Provide the [X, Y] coordinate of the cell's center where the given text is located.  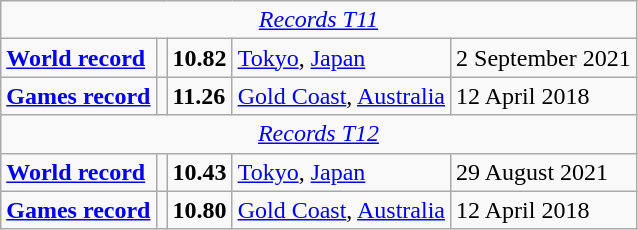
11.26 [200, 96]
10.43 [200, 172]
10.82 [200, 58]
10.80 [200, 210]
2 September 2021 [544, 58]
Records T12 [318, 134]
Records T11 [318, 20]
29 August 2021 [544, 172]
